Scan for the cell matching the given text and deliver its (X, Y) coordinate at center. 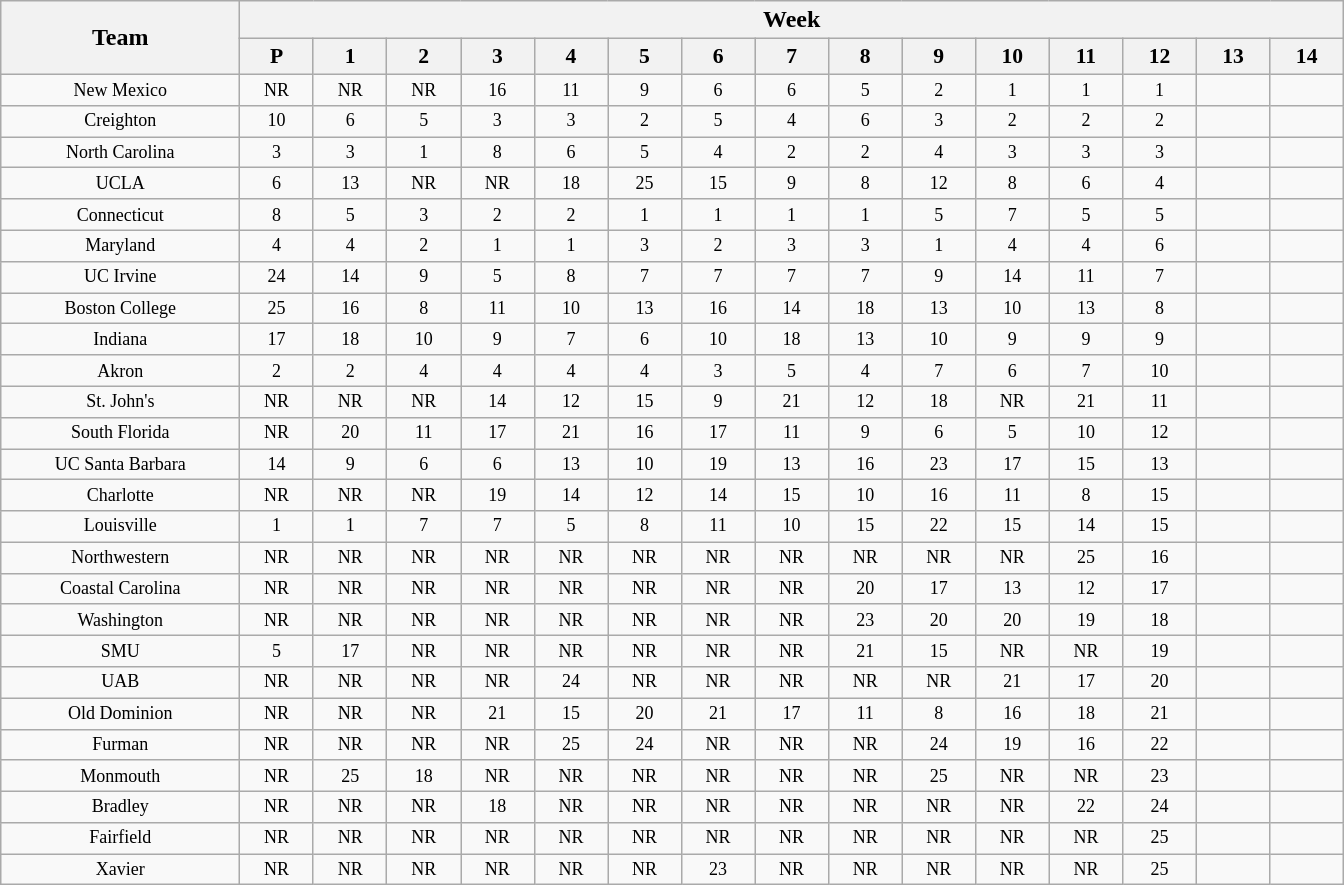
Indiana (120, 340)
Week (792, 20)
North Carolina (120, 152)
St. John's (120, 402)
Team (120, 38)
Akron (120, 370)
P (277, 57)
Bradley (120, 806)
UC Irvine (120, 276)
Boston College (120, 308)
Maryland (120, 246)
Charlotte (120, 496)
UC Santa Barbara (120, 464)
Fairfield (120, 838)
Old Dominion (120, 714)
UCLA (120, 184)
Louisville (120, 526)
SMU (120, 652)
UAB (120, 682)
Coastal Carolina (120, 588)
Furman (120, 744)
New Mexico (120, 90)
Xavier (120, 870)
Connecticut (120, 214)
Washington (120, 620)
Northwestern (120, 558)
Creighton (120, 122)
Monmouth (120, 776)
South Florida (120, 432)
